Pinpoint the cell where the given text exists, returning its (X, Y) midpoint coordinate. 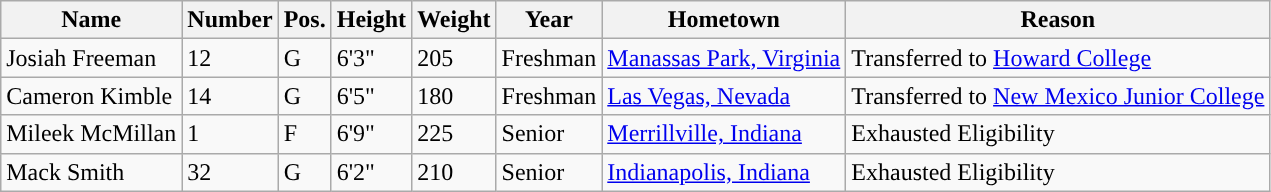
210 (454, 172)
Reason (1058, 20)
12 (230, 58)
Mack Smith (92, 172)
Pos. (304, 20)
Cameron Kimble (92, 96)
6'3" (371, 58)
Height (371, 20)
Hometown (724, 20)
Manassas Park, Virginia (724, 58)
6'9" (371, 134)
Josiah Freeman (92, 58)
Las Vegas, Nevada (724, 96)
Name (92, 20)
F (304, 134)
205 (454, 58)
Indianapolis, Indiana (724, 172)
6'5" (371, 96)
6'2" (371, 172)
Merrillville, Indiana (724, 134)
Year (549, 20)
Transferred to Howard College (1058, 58)
14 (230, 96)
Number (230, 20)
Weight (454, 20)
Mileek McMillan (92, 134)
180 (454, 96)
Transferred to New Mexico Junior College (1058, 96)
1 (230, 134)
225 (454, 134)
32 (230, 172)
